Extract the (x, y) coordinate from the center of the cell holding the provided text.  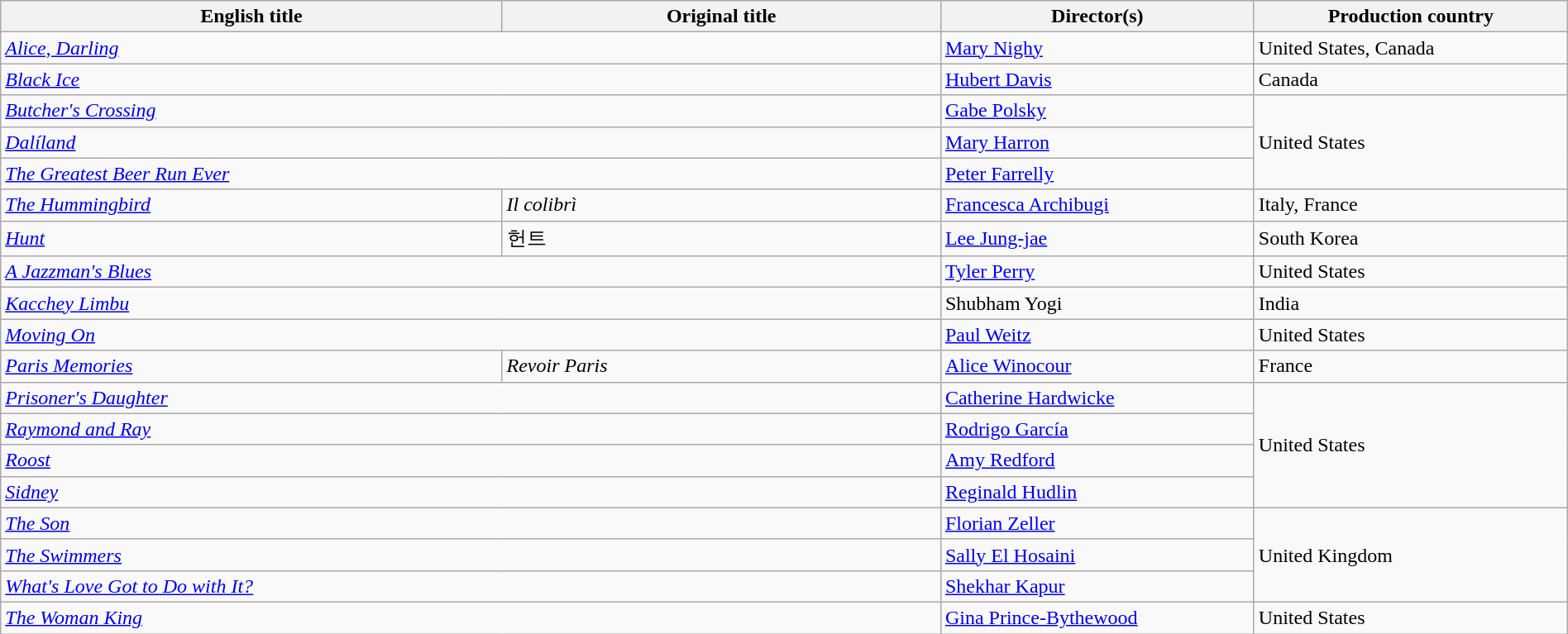
South Korea (1411, 238)
Francesca Archibugi (1097, 205)
Rodrigo García (1097, 429)
Alice, Darling (471, 48)
The Swimmers (471, 555)
Prisoner's Daughter (471, 398)
Amy Redford (1097, 460)
Lee Jung-jae (1097, 238)
France (1411, 366)
A Jazzman's Blues (471, 272)
Dalíland (471, 142)
Tyler Perry (1097, 272)
Italy, France (1411, 205)
United Kingdom (1411, 555)
Black Ice (471, 79)
Moving On (471, 335)
Hubert Davis (1097, 79)
Alice Winocour (1097, 366)
Reginald Hudlin (1097, 492)
What's Love Got to Do with It? (471, 586)
Paul Weitz (1097, 335)
Canada (1411, 79)
Mary Harron (1097, 142)
Kacchey Limbu (471, 303)
Sidney (471, 492)
Peter Farrelly (1097, 174)
Original title (721, 17)
Catherine Hardwicke (1097, 398)
United States, Canada (1411, 48)
Revoir Paris (721, 366)
India (1411, 303)
Paris Memories (251, 366)
Raymond and Ray (471, 429)
Gabe Polsky (1097, 111)
Roost (471, 460)
Shubham Yogi (1097, 303)
The Woman King (471, 617)
Mary Nighy (1097, 48)
The Greatest Beer Run Ever (471, 174)
The Son (471, 523)
English title (251, 17)
Florian Zeller (1097, 523)
Sally El Hosaini (1097, 555)
Butcher's Crossing (471, 111)
Director(s) (1097, 17)
Production country (1411, 17)
Il colibrì (721, 205)
The Hummingbird (251, 205)
헌트 (721, 238)
Gina Prince-Bythewood (1097, 617)
Shekhar Kapur (1097, 586)
Hunt (251, 238)
